Extract the (X, Y) coordinate from the center of the cell holding the provided text.  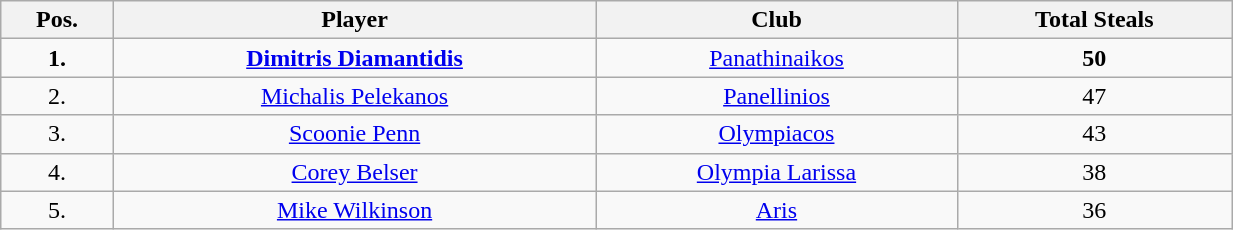
Player (354, 20)
47 (1094, 96)
Corey Belser (354, 172)
Olympiacos (776, 134)
Panellinios (776, 96)
Mike Wilkinson (354, 210)
36 (1094, 210)
50 (1094, 58)
Club (776, 20)
4. (57, 172)
3. (57, 134)
Olympia Larissa (776, 172)
Dimitris Diamantidis (354, 58)
38 (1094, 172)
Aris (776, 210)
43 (1094, 134)
Panathinaikos (776, 58)
1. (57, 58)
5. (57, 210)
Pos. (57, 20)
Total Steals (1094, 20)
Scoonie Penn (354, 134)
Michalis Pelekanos (354, 96)
2. (57, 96)
